Find where the given text appears and provide that cell's center as (X, Y) coordinate. 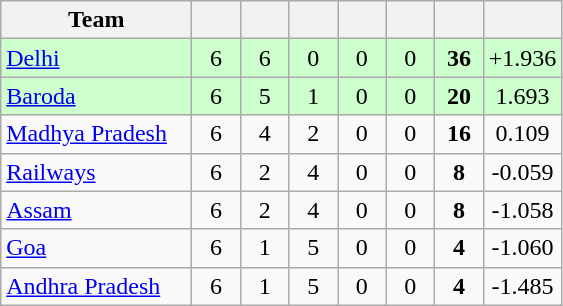
16 (460, 134)
20 (460, 96)
Assam (96, 210)
+1.936 (522, 58)
-0.059 (522, 172)
0.109 (522, 134)
Madhya Pradesh (96, 134)
36 (460, 58)
Delhi (96, 58)
Railways (96, 172)
-1.060 (522, 248)
Team (96, 20)
Andhra Pradesh (96, 286)
-1.058 (522, 210)
-1.485 (522, 286)
1.693 (522, 96)
Goa (96, 248)
Baroda (96, 96)
